Return (X, Y) of the center of cell containing provided text 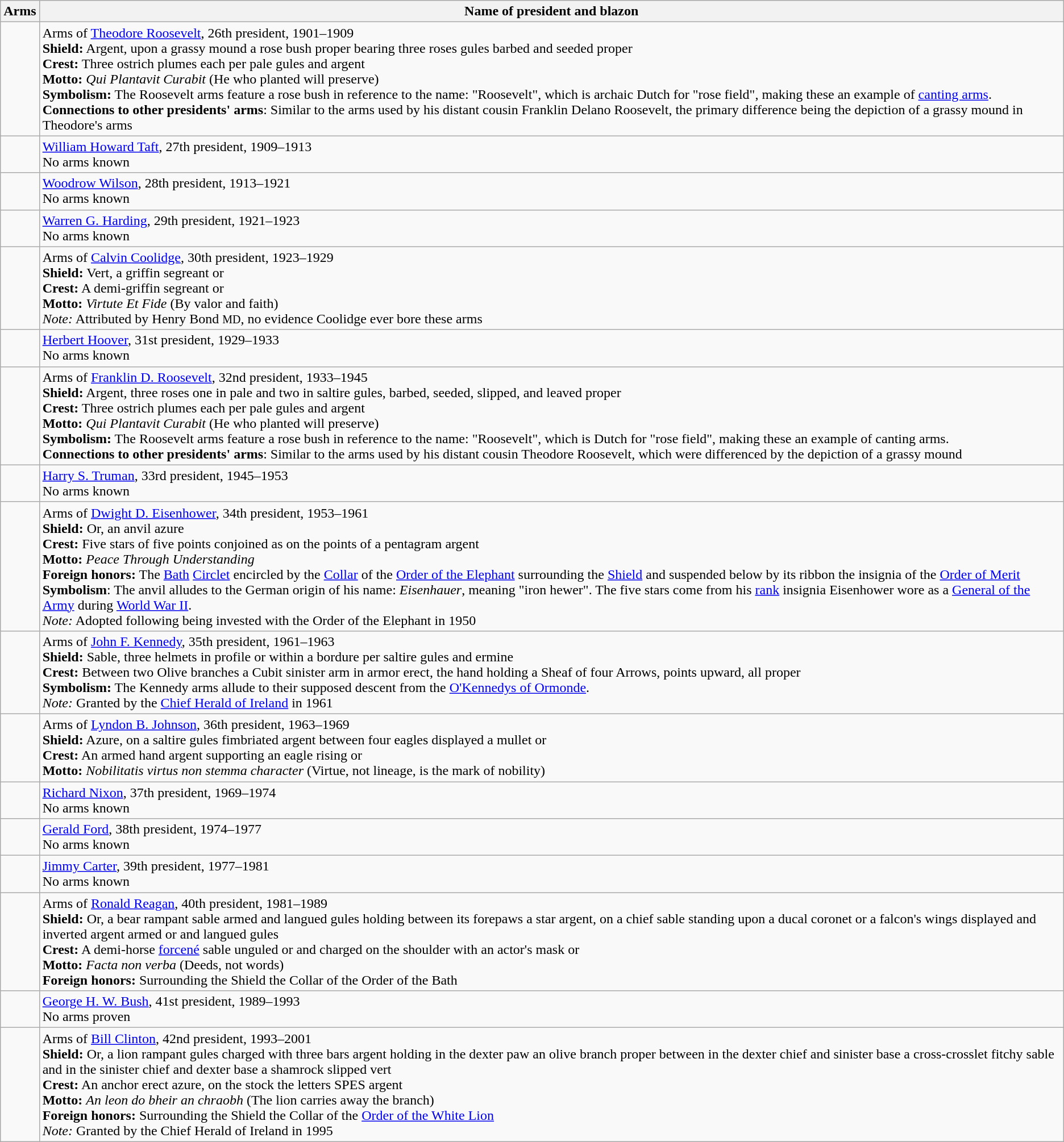
Herbert Hoover, 31st president, 1929–1933No arms known (551, 348)
William Howard Taft, 27th president, 1909–1913No arms known (551, 155)
Name of president and blazon (551, 11)
Warren G. Harding, 29th president, 1921–1923No arms known (551, 228)
Jimmy Carter, 39th president, 1977–1981No arms known (551, 874)
George H. W. Bush, 41st president, 1989–1993No arms proven (551, 1009)
Woodrow Wilson, 28th president, 1913–1921No arms known (551, 191)
Gerald Ford, 38th president, 1974–1977No arms known (551, 837)
Richard Nixon, 37th president, 1969–1974No arms known (551, 800)
Harry S. Truman, 33rd president, 1945–1953No arms known (551, 483)
Arms (20, 11)
